Capture the cell that displays the provided text and extract its [X, Y] central coordinate. 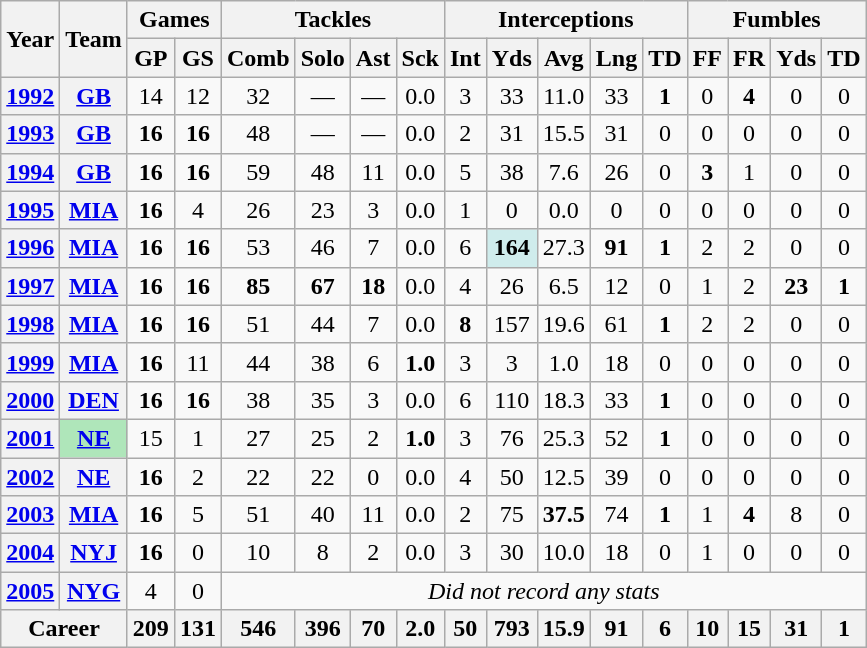
27.3 [564, 248]
1996 [30, 248]
Lng [616, 58]
110 [512, 400]
164 [512, 248]
Games [174, 20]
GP [150, 58]
GS [198, 58]
10.0 [564, 553]
76 [512, 438]
2000 [30, 400]
Tackles [332, 20]
37.5 [564, 515]
Comb [258, 58]
11.0 [564, 96]
Int [465, 58]
FR [750, 58]
1993 [30, 134]
Interceptions [566, 20]
7.6 [564, 172]
NYJ [94, 553]
2.0 [420, 629]
18.3 [564, 400]
14 [150, 96]
12.5 [564, 477]
15.5 [564, 134]
Did not record any stats [544, 591]
Solo [322, 58]
59 [258, 172]
39 [616, 477]
46 [322, 248]
2001 [30, 438]
35 [322, 400]
75 [512, 515]
546 [258, 629]
61 [616, 324]
1999 [30, 362]
DEN [94, 400]
53 [258, 248]
30 [512, 553]
Career [64, 629]
2004 [30, 553]
2005 [30, 591]
209 [150, 629]
Team [94, 39]
15.9 [564, 629]
25 [322, 438]
Avg [564, 58]
2003 [30, 515]
25.3 [564, 438]
157 [512, 324]
Year [30, 39]
1997 [30, 286]
FF [707, 58]
NYG [94, 591]
1992 [30, 96]
74 [616, 515]
131 [198, 629]
2002 [30, 477]
85 [258, 286]
6.5 [564, 286]
Fumbles [776, 20]
67 [322, 286]
32 [258, 96]
19.6 [564, 324]
52 [616, 438]
1995 [30, 210]
27 [258, 438]
1994 [30, 172]
396 [322, 629]
Sck [420, 58]
70 [373, 629]
793 [512, 629]
40 [322, 515]
Ast [373, 58]
1998 [30, 324]
